Identify which cell holds the provided text, then report its [X, Y] central coordinate. 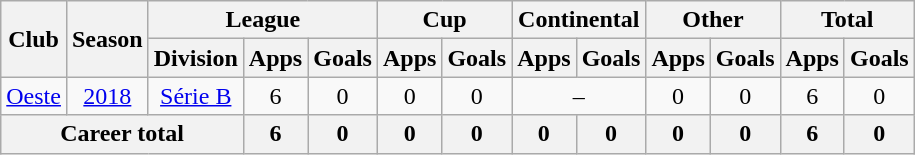
League [262, 20]
Season [107, 39]
– [579, 96]
Total [847, 20]
Oeste [34, 96]
Division [196, 58]
Série B [196, 96]
Other [713, 20]
Continental [579, 20]
Club [34, 39]
2018 [107, 96]
Cup [444, 20]
Career total [122, 134]
